Capture the cell that displays the provided text and extract its (X, Y) central coordinate. 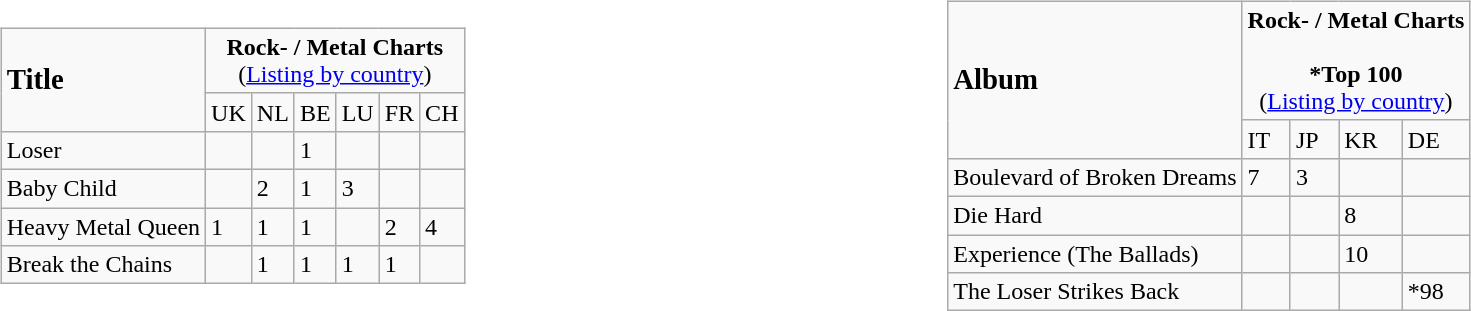
The Loser Strikes Back (1095, 292)
LU (358, 112)
Title (103, 80)
Experience (The Ballads) (1095, 253)
Baby Child (103, 188)
NL (272, 112)
FR (399, 112)
Boulevard of Broken Dreams (1095, 177)
KR (1371, 139)
Heavy Metal Queen (103, 227)
Rock- / Metal Charts(Listing by country) (335, 60)
UK (229, 112)
Loser (103, 150)
7 (1266, 177)
BE (315, 112)
Rock- / Metal Charts*Top 100(Listing by country) (1356, 60)
CH (442, 112)
JP (1314, 139)
DE (1436, 139)
IT (1266, 139)
8 (1371, 215)
Break the Chains (103, 265)
4 (442, 227)
Die Hard (1095, 215)
*98 (1436, 292)
10 (1371, 253)
Album (1095, 80)
